Output the [x, y] coordinate of the center of the cell containing the given text.  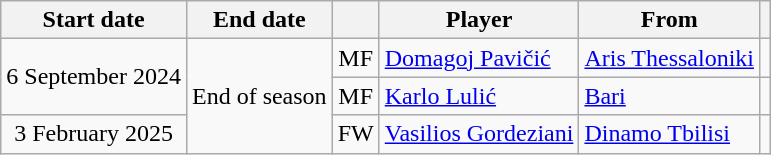
Vasilios Gordeziani [479, 134]
End date [259, 20]
Karlo Lulić [479, 96]
From [670, 20]
FW [356, 134]
Start date [94, 20]
End of season [259, 96]
Dinamo Tbilisi [670, 134]
Player [479, 20]
Aris Thessaloniki [670, 58]
Bari [670, 96]
Domagoj Pavičić [479, 58]
3 February 2025 [94, 134]
6 September 2024 [94, 77]
